Capture the cell that displays the provided text and extract its [X, Y] central coordinate. 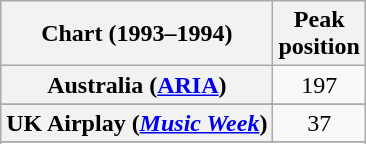
Peakposition [319, 34]
37 [319, 123]
Chart (1993–1994) [137, 34]
197 [319, 85]
UK Airplay (Music Week) [137, 123]
Australia (ARIA) [137, 85]
